Return [x, y] of the center of cell containing provided text 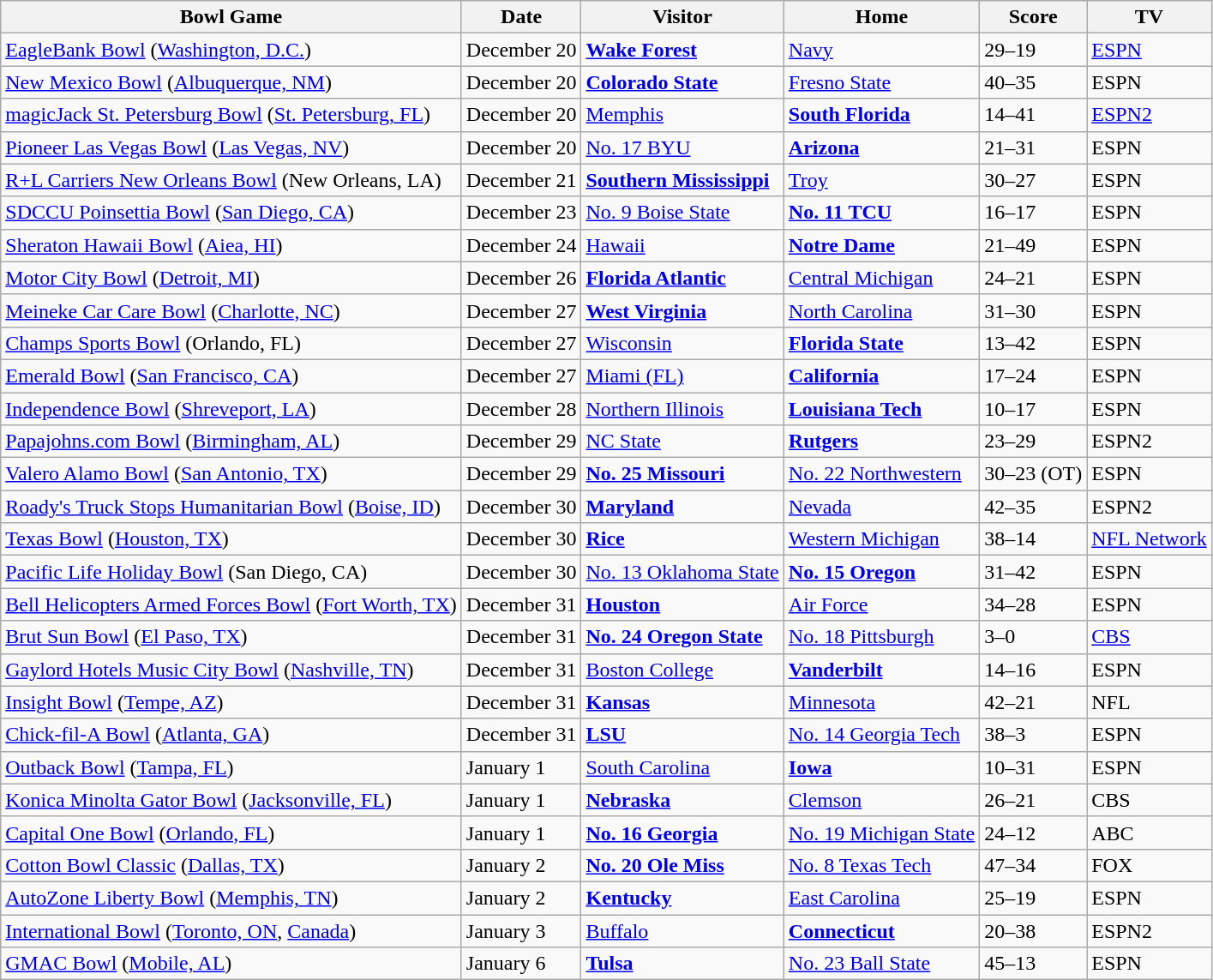
AutoZone Liberty Bowl (Memphis, TN) [231, 898]
SDCCU Poinsettia Bowl (San Diego, CA) [231, 213]
Insight Bowl (Tempe, AZ) [231, 702]
30–27 [1034, 180]
No. 13 Oklahoma State [682, 572]
Chick-fil-A Bowl (Atlanta, GA) [231, 735]
ABC [1150, 833]
Independence Bowl (Shreveport, LA) [231, 409]
Wisconsin [682, 343]
Capital One Bowl (Orlando, FL) [231, 833]
24–12 [1034, 833]
Champs Sports Bowl (Orlando, FL) [231, 343]
Bowl Game [231, 17]
Maryland [682, 507]
TV [1150, 17]
South Carolina [682, 767]
December 28 [521, 409]
24–21 [1034, 278]
East Carolina [881, 898]
Miami (FL) [682, 376]
No. 18 Pittsburgh [881, 637]
Texas Bowl (Houston, TX) [231, 539]
Nevada [881, 507]
Hawaii [682, 245]
NFL [1150, 702]
Sheraton Hawaii Bowl (Aiea, HI) [231, 245]
Boston College [682, 670]
Central Michigan [881, 278]
Rutgers [881, 442]
Minnesota [881, 702]
Troy [881, 180]
Connecticut [881, 930]
No. 11 TCU [881, 213]
Emerald Bowl (San Francisco, CA) [231, 376]
Konica Minolta Gator Bowl (Jacksonville, FL) [231, 800]
No. 17 BYU [682, 147]
No. 16 Georgia [682, 833]
No. 15 Oregon [881, 572]
Southern Mississippi [682, 180]
10–17 [1034, 409]
No. 19 Michigan State [881, 833]
14–41 [1034, 115]
No. 14 Georgia Tech [881, 735]
Cotton Bowl Classic (Dallas, TX) [231, 865]
No. 24 Oregon State [682, 637]
January 6 [521, 964]
21–31 [1034, 147]
No. 25 Missouri [682, 474]
29–19 [1034, 50]
Florida Atlantic [682, 278]
Bell Helicopters Armed Forces Bowl (Fort Worth, TX) [231, 604]
Meineke Car Care Bowl (Charlotte, NC) [231, 310]
Nebraska [682, 800]
North Carolina [881, 310]
Pioneer Las Vegas Bowl (Las Vegas, NV) [231, 147]
21–49 [1034, 245]
Memphis [682, 115]
Fresno State [881, 82]
Iowa [881, 767]
Roady's Truck Stops Humanitarian Bowl (Boise, ID) [231, 507]
Notre Dame [881, 245]
13–42 [1034, 343]
Wake Forest [682, 50]
No. 23 Ball State [881, 964]
38–14 [1034, 539]
Colorado State [682, 82]
Score [1034, 17]
Clemson [881, 800]
Northern Illinois [682, 409]
Tulsa [682, 964]
38–3 [1034, 735]
Vanderbilt [881, 670]
December 26 [521, 278]
47–34 [1034, 865]
Outback Bowl (Tampa, FL) [231, 767]
NFL Network [1150, 539]
42–35 [1034, 507]
31–30 [1034, 310]
South Florida [881, 115]
Western Michigan [881, 539]
Florida State [881, 343]
West Virginia [682, 310]
FOX [1150, 865]
Visitor [682, 17]
Buffalo [682, 930]
magicJack St. Petersburg Bowl (St. Petersburg, FL) [231, 115]
GMAC Bowl (Mobile, AL) [231, 964]
10–31 [1034, 767]
Navy [881, 50]
EagleBank Bowl (Washington, D.C.) [231, 50]
California [881, 376]
Air Force [881, 604]
December 21 [521, 180]
Kansas [682, 702]
Pacific Life Holiday Bowl (San Diego, CA) [231, 572]
30–23 (OT) [1034, 474]
New Mexico Bowl (Albuquerque, NM) [231, 82]
14–16 [1034, 670]
Kentucky [682, 898]
R+L Carriers New Orleans Bowl (New Orleans, LA) [231, 180]
Gaylord Hotels Music City Bowl (Nashville, TN) [231, 670]
December 23 [521, 213]
Date [521, 17]
NC State [682, 442]
Louisiana Tech [881, 409]
45–13 [1034, 964]
Arizona [881, 147]
Houston [682, 604]
Rice [682, 539]
No. 22 Northwestern [881, 474]
3–0 [1034, 637]
40–35 [1034, 82]
December 24 [521, 245]
January 3 [521, 930]
26–21 [1034, 800]
International Bowl (Toronto, ON, Canada) [231, 930]
Papajohns.com Bowl (Birmingham, AL) [231, 442]
16–17 [1034, 213]
LSU [682, 735]
Motor City Bowl (Detroit, MI) [231, 278]
Brut Sun Bowl (El Paso, TX) [231, 637]
No. 8 Texas Tech [881, 865]
25–19 [1034, 898]
20–38 [1034, 930]
34–28 [1034, 604]
23–29 [1034, 442]
Valero Alamo Bowl (San Antonio, TX) [231, 474]
42–21 [1034, 702]
No. 20 Ole Miss [682, 865]
31–42 [1034, 572]
No. 9 Boise State [682, 213]
Home [881, 17]
17–24 [1034, 376]
